Find where the given text appears and provide that cell's center as (x, y) coordinate. 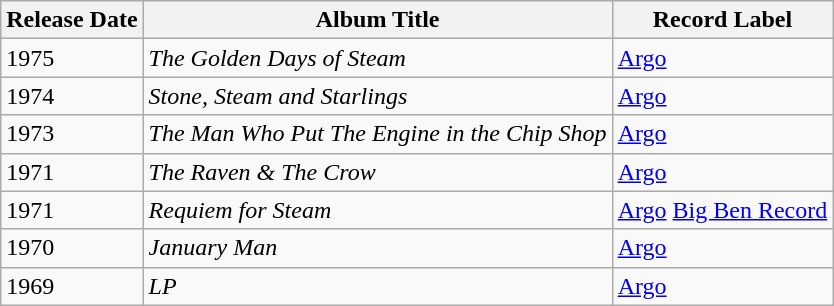
1973 (72, 134)
1970 (72, 248)
The Man Who Put The Engine in the Chip Shop (378, 134)
1975 (72, 58)
Record Label (722, 20)
Argo Big Ben Record (722, 210)
The Golden Days of Steam (378, 58)
1974 (72, 96)
Stone, Steam and Starlings (378, 96)
January Man (378, 248)
1969 (72, 286)
LP (378, 286)
The Raven & The Crow (378, 172)
Album Title (378, 20)
Release Date (72, 20)
Requiem for Steam (378, 210)
